Identify which cell holds the provided text, then report its [X, Y] central coordinate. 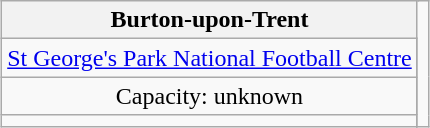
Burton-upon-Trent [210, 20]
Capacity: unknown [210, 96]
St George's Park National Football Centre [210, 58]
